Locate the cell with the specified text and output its [X, Y] center coordinate. 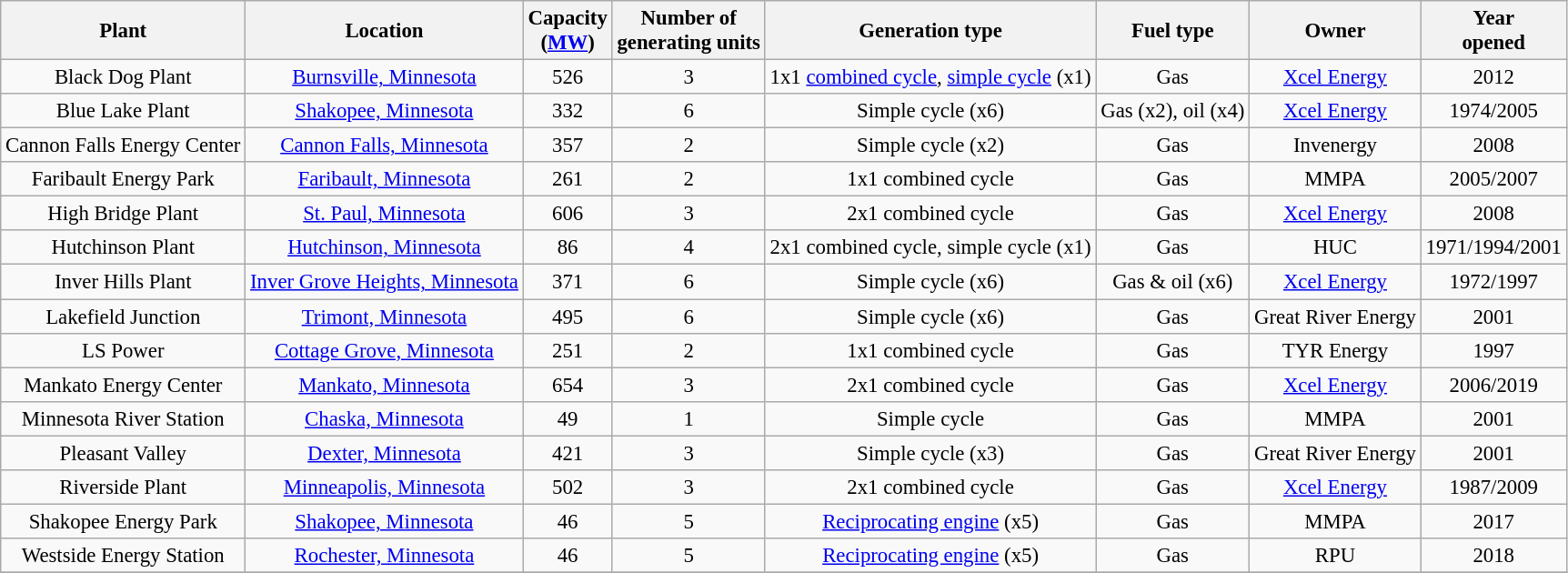
526 [568, 77]
Faribault, Minnesota [384, 179]
Capacity(MW) [568, 31]
2x1 combined cycle, simple cycle (x1) [930, 248]
RPU [1335, 556]
Gas (x2), oil (x4) [1173, 111]
Mankato Energy Center [124, 385]
Minnesota River Station [124, 418]
Faribault Energy Park [124, 179]
Simple cycle (x2) [930, 146]
1987/2009 [1493, 488]
Hutchinson, Minnesota [384, 248]
Minneapolis, Minnesota [384, 488]
495 [568, 317]
332 [568, 111]
Cannon Falls Energy Center [124, 146]
Riverside Plant [124, 488]
Westside Energy Station [124, 556]
1x1 combined cycle, simple cycle (x1) [930, 77]
2006/2019 [1493, 385]
Plant [124, 31]
1974/2005 [1493, 111]
4 [689, 248]
Inver Hills Plant [124, 282]
Black Dog Plant [124, 77]
Invenergy [1335, 146]
Cottage Grove, Minnesota [384, 350]
Hutchinson Plant [124, 248]
Rochester, Minnesota [384, 556]
502 [568, 488]
Yearopened [1493, 31]
Owner [1335, 31]
2018 [1493, 556]
Burnsville, Minnesota [384, 77]
261 [568, 179]
421 [568, 453]
Trimont, Minnesota [384, 317]
Generation type [930, 31]
2005/2007 [1493, 179]
2017 [1493, 521]
371 [568, 282]
86 [568, 248]
Pleasant Valley [124, 453]
Blue Lake Plant [124, 111]
Chaska, Minnesota [384, 418]
606 [568, 214]
1 [689, 418]
TYR Energy [1335, 350]
Dexter, Minnesota [384, 453]
Simple cycle [930, 418]
Shakopee Energy Park [124, 521]
HUC [1335, 248]
Inver Grove Heights, Minnesota [384, 282]
St. Paul, Minnesota [384, 214]
High Bridge Plant [124, 214]
Cannon Falls, Minnesota [384, 146]
1971/1994/2001 [1493, 248]
Gas & oil (x6) [1173, 282]
Fuel type [1173, 31]
1972/1997 [1493, 282]
Location [384, 31]
Mankato, Minnesota [384, 385]
Simple cycle (x3) [930, 453]
654 [568, 385]
Number of generating units [689, 31]
2012 [1493, 77]
251 [568, 350]
LS Power [124, 350]
357 [568, 146]
49 [568, 418]
Lakefield Junction [124, 317]
1997 [1493, 350]
